Pinpoint the cell where the given text exists, returning its (x, y) midpoint coordinate. 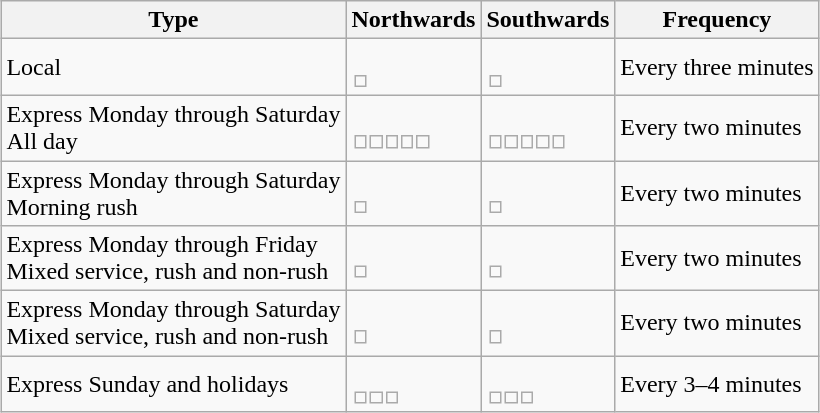
Express Monday through SaturdayAll day (174, 128)
Every three minutes (717, 68)
Express Monday through SaturdayMorning rush (174, 192)
Express Monday through SaturdayMixed service, rush and non-rush (174, 324)
Type (174, 20)
Express Monday through FridayMixed service, rush and non-rush (174, 258)
Every 3–4 minutes (717, 384)
Southwards (548, 20)
Express Sunday and holidays (174, 384)
Local (174, 68)
Frequency (717, 20)
Northwards (414, 20)
